From the cell containing the given text, extract its center point as (x, y) coordinate. 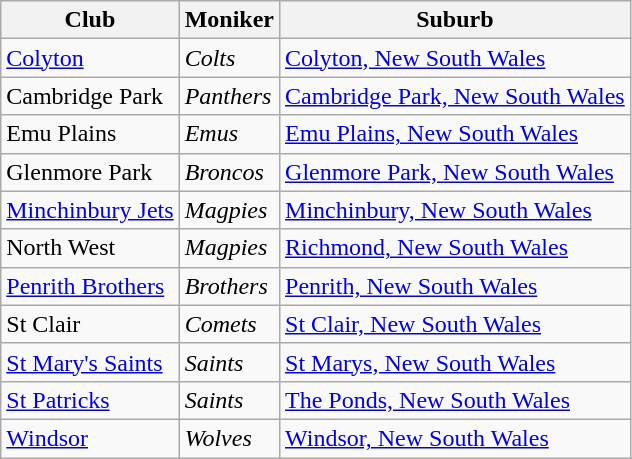
Minchinbury Jets (90, 210)
St Mary's Saints (90, 362)
Suburb (456, 20)
Richmond, New South Wales (456, 248)
St Patricks (90, 400)
Penrith, New South Wales (456, 286)
Panthers (229, 96)
Moniker (229, 20)
Colyton, New South Wales (456, 58)
North West (90, 248)
Glenmore Park (90, 172)
Minchinbury, New South Wales (456, 210)
Penrith Brothers (90, 286)
Windsor, New South Wales (456, 438)
Windsor (90, 438)
Broncos (229, 172)
Cambridge Park (90, 96)
St Marys, New South Wales (456, 362)
Glenmore Park, New South Wales (456, 172)
Comets (229, 324)
Emus (229, 134)
Wolves (229, 438)
Colyton (90, 58)
St Clair (90, 324)
Cambridge Park, New South Wales (456, 96)
The Ponds, New South Wales (456, 400)
Emu Plains (90, 134)
Colts (229, 58)
St Clair, New South Wales (456, 324)
Emu Plains, New South Wales (456, 134)
Brothers (229, 286)
Club (90, 20)
